Locate the cell with the specified text and output its (X, Y) center coordinate. 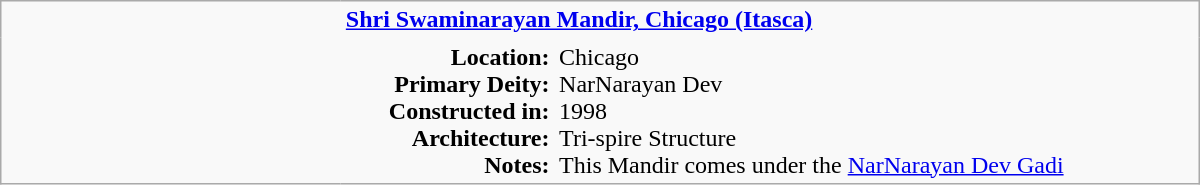
Shri Swaminarayan Mandir, Chicago (Itasca) (770, 20)
Chicago NarNarayan Dev 1998 Tri-spire Structure This Mandir comes under the NarNarayan Dev Gadi (876, 110)
Location:Primary Deity:Constructed in:Architecture:Notes: (448, 110)
